Find where the given text appears and provide that cell's center as (X, Y) coordinate. 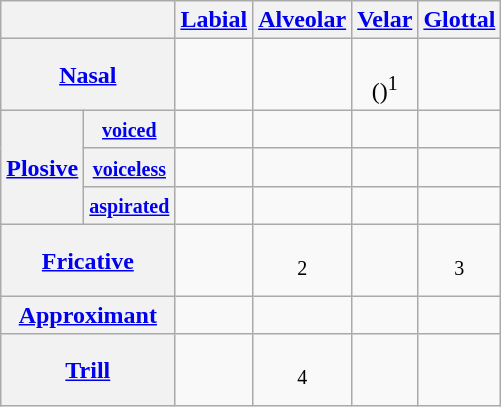
Trill (88, 370)
Glottal (460, 20)
4 (302, 370)
Fricative (88, 261)
Labial (214, 20)
3 (460, 261)
Approximant (88, 315)
Plosive (42, 167)
()1 (385, 75)
Velar (385, 20)
Alveolar (302, 20)
Nasal (88, 75)
2 (302, 261)
voiced (130, 129)
voiceless (130, 167)
aspirated (130, 205)
